Detect which cell encompasses the target text, then output its [x, y] center coordinate. 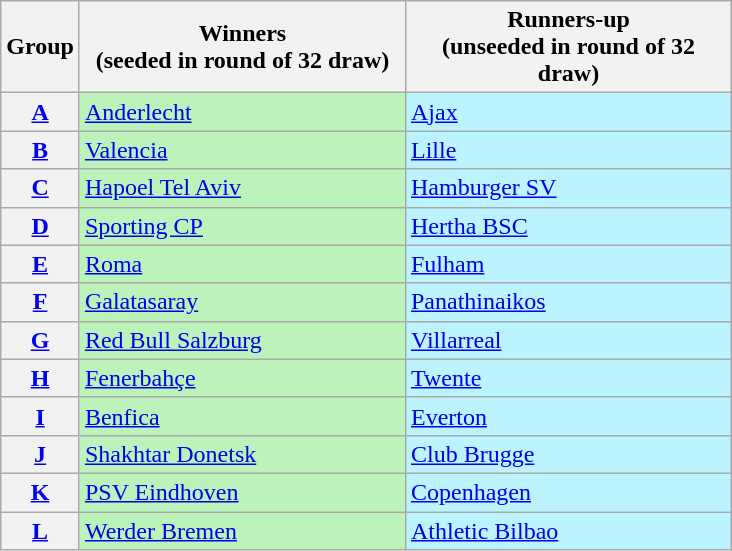
B [40, 150]
Werder Bremen [242, 531]
C [40, 188]
Winners(seeded in round of 32 draw) [242, 47]
G [40, 340]
Group [40, 47]
Hertha BSC [568, 226]
Shakhtar Donetsk [242, 454]
F [40, 302]
Everton [568, 416]
Villarreal [568, 340]
Red Bull Salzburg [242, 340]
Twente [568, 378]
Club Brugge [568, 454]
Ajax [568, 112]
Copenhagen [568, 492]
E [40, 264]
K [40, 492]
Valencia [242, 150]
Galatasaray [242, 302]
Fulham [568, 264]
Hamburger SV [568, 188]
L [40, 531]
Panathinaikos [568, 302]
Anderlecht [242, 112]
D [40, 226]
Runners-up(unseeded in round of 32 draw) [568, 47]
Athletic Bilbao [568, 531]
A [40, 112]
Roma [242, 264]
Lille [568, 150]
Fenerbahçe [242, 378]
J [40, 454]
Hapoel Tel Aviv [242, 188]
H [40, 378]
Benfica [242, 416]
I [40, 416]
Sporting CP [242, 226]
PSV Eindhoven [242, 492]
